Return the [X, Y] coordinate for the center point of the cell that contains the specified text.  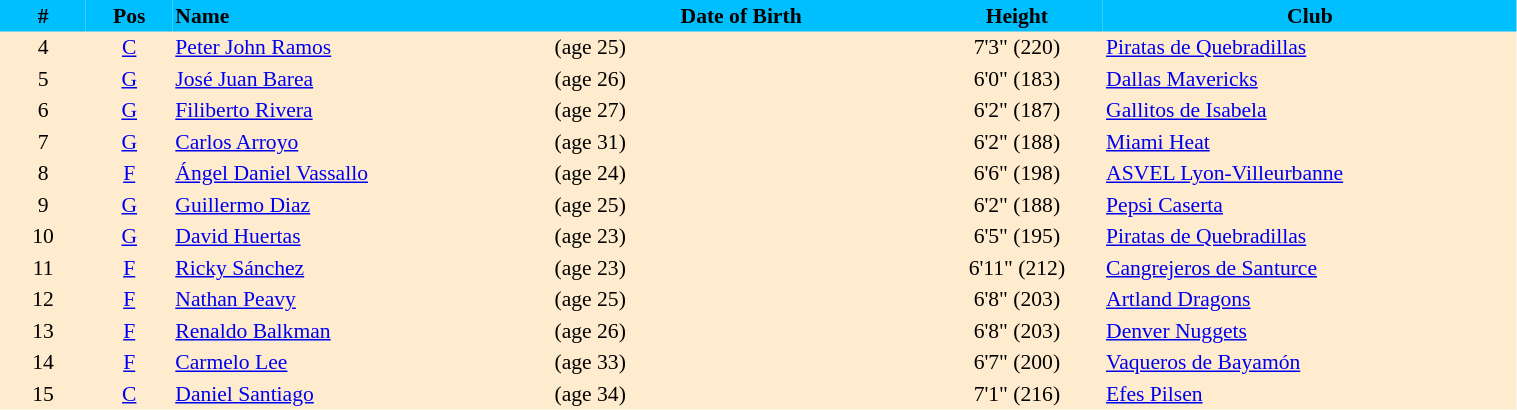
6 [43, 110]
13 [43, 331]
Dallas Mavericks [1310, 79]
6'11" (212) [1017, 268]
Name [362, 16]
Nathan Peavy [362, 300]
(age 24) [742, 174]
Ricky Sánchez [362, 268]
Cangrejeros de Santurce [1310, 268]
José Juan Barea [362, 79]
9 [43, 205]
Carlos Arroyo [362, 142]
Guillermo Diaz [362, 205]
Daniel Santiago [362, 394]
7 [43, 142]
Artland Dragons [1310, 300]
Filiberto Rivera [362, 110]
4 [43, 48]
Miami Heat [1310, 142]
6'2" (187) [1017, 110]
10 [43, 236]
Renaldo Balkman [362, 331]
(age 33) [742, 362]
Peter John Ramos [362, 48]
6'0" (183) [1017, 79]
Denver Nuggets [1310, 331]
5 [43, 79]
(age 34) [742, 394]
11 [43, 268]
Gallitos de Isabela [1310, 110]
Vaqueros de Bayamón [1310, 362]
Date of Birth [742, 16]
ASVEL Lyon-Villeurbanne [1310, 174]
12 [43, 300]
(age 31) [742, 142]
7'1" (216) [1017, 394]
# [43, 16]
Height [1017, 16]
6'7" (200) [1017, 362]
Efes Pilsen [1310, 394]
Carmelo Lee [362, 362]
Pos [129, 16]
14 [43, 362]
7'3" (220) [1017, 48]
15 [43, 394]
8 [43, 174]
Club [1310, 16]
Pepsi Caserta [1310, 205]
6'5" (195) [1017, 236]
Ángel Daniel Vassallo [362, 174]
(age 27) [742, 110]
David Huertas [362, 236]
6'6" (198) [1017, 174]
